Determine the [x, y] coordinate at the center of the cell enclosing the given text.  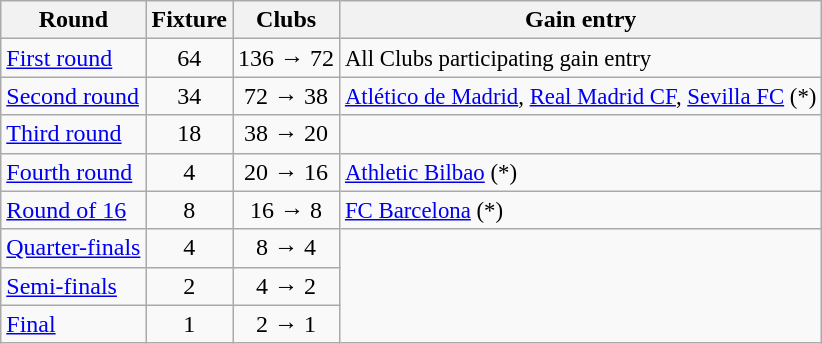
Semi-finals [74, 286]
Round [74, 20]
Third round [74, 134]
4 → 2 [286, 286]
Gain entry [581, 20]
All Clubs participating gain entry [581, 58]
Quarter-finals [74, 248]
Second round [74, 96]
1 [190, 324]
16 → 8 [286, 210]
38 → 20 [286, 134]
First round [74, 58]
Fourth round [74, 172]
18 [190, 134]
Atlético de Madrid, Real Madrid CF, Sevilla FC (*) [581, 96]
Fixture [190, 20]
34 [190, 96]
2 [190, 286]
Clubs [286, 20]
2 → 1 [286, 324]
64 [190, 58]
136 → 72 [286, 58]
FC Barcelona (*) [581, 210]
Athletic Bilbao (*) [581, 172]
72 → 38 [286, 96]
Round of 16 [74, 210]
8 [190, 210]
Final [74, 324]
8 → 4 [286, 248]
20 → 16 [286, 172]
